Find where the given text appears and provide that cell's center as (X, Y) coordinate. 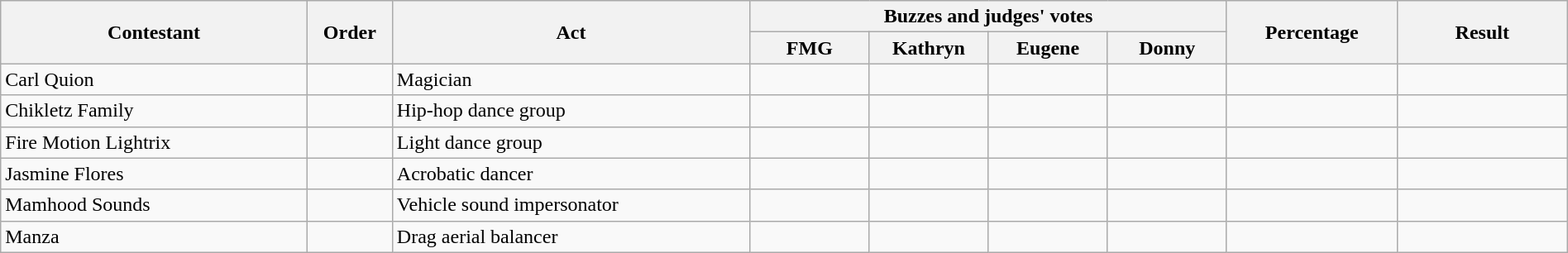
Vehicle sound impersonator (571, 205)
Fire Motion Lightrix (154, 142)
Chikletz Family (154, 111)
Jasmine Flores (154, 174)
Acrobatic dancer (571, 174)
Hip-hop dance group (571, 111)
Order (349, 32)
Magician (571, 79)
Mamhood Sounds (154, 205)
Manza (154, 236)
Carl Quion (154, 79)
Percentage (1312, 32)
Donny (1167, 48)
FMG (810, 48)
Result (1482, 32)
Kathryn (929, 48)
Drag aerial balancer (571, 236)
Buzzes and judges' votes (989, 17)
Light dance group (571, 142)
Contestant (154, 32)
Eugene (1048, 48)
Act (571, 32)
